Locate the cell with the specified text and output its [X, Y] center coordinate. 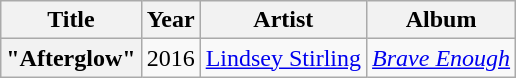
"Afterglow" [71, 58]
Brave Enough [442, 58]
Lindsey Stirling [283, 58]
Album [442, 20]
Artist [283, 20]
Year [170, 20]
2016 [170, 58]
Title [71, 20]
